Pinpoint the cell where the given text exists, returning its [x, y] midpoint coordinate. 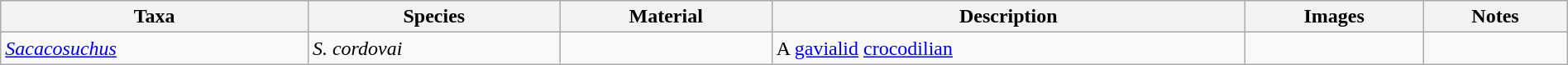
S. cordovai [433, 48]
Species [433, 17]
Taxa [155, 17]
Description [1008, 17]
Material [666, 17]
Images [1333, 17]
Notes [1495, 17]
Sacacosuchus [155, 48]
A gavialid crocodilian [1008, 48]
